Determine the (x, y) coordinate at the center of the cell enclosing the given text.  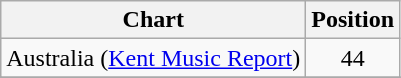
Chart (154, 20)
Position (353, 20)
44 (353, 58)
Australia (Kent Music Report) (154, 58)
